Find where the given text appears and provide that cell's center as (x, y) coordinate. 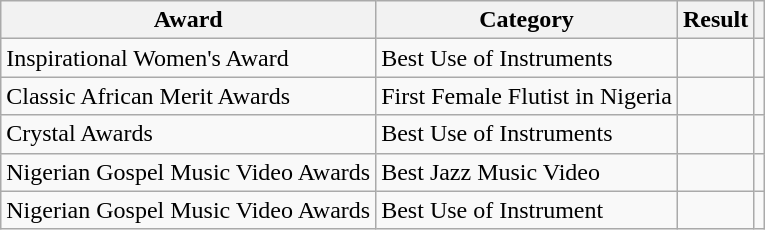
Category (527, 20)
Inspirational Women's Award (188, 58)
Best Jazz Music Video (527, 172)
Best Use of Instrument (527, 210)
Classic African Merit Awards (188, 96)
Result (715, 20)
Crystal Awards (188, 134)
First Female Flutist in Nigeria (527, 96)
Award (188, 20)
